Pinpoint the cell where the given text exists, returning its (x, y) midpoint coordinate. 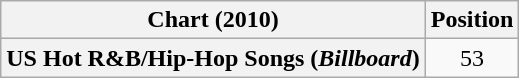
US Hot R&B/Hip-Hop Songs (Billboard) (213, 58)
Position (472, 20)
53 (472, 58)
Chart (2010) (213, 20)
